Identify which cell holds the provided text, then report its [x, y] central coordinate. 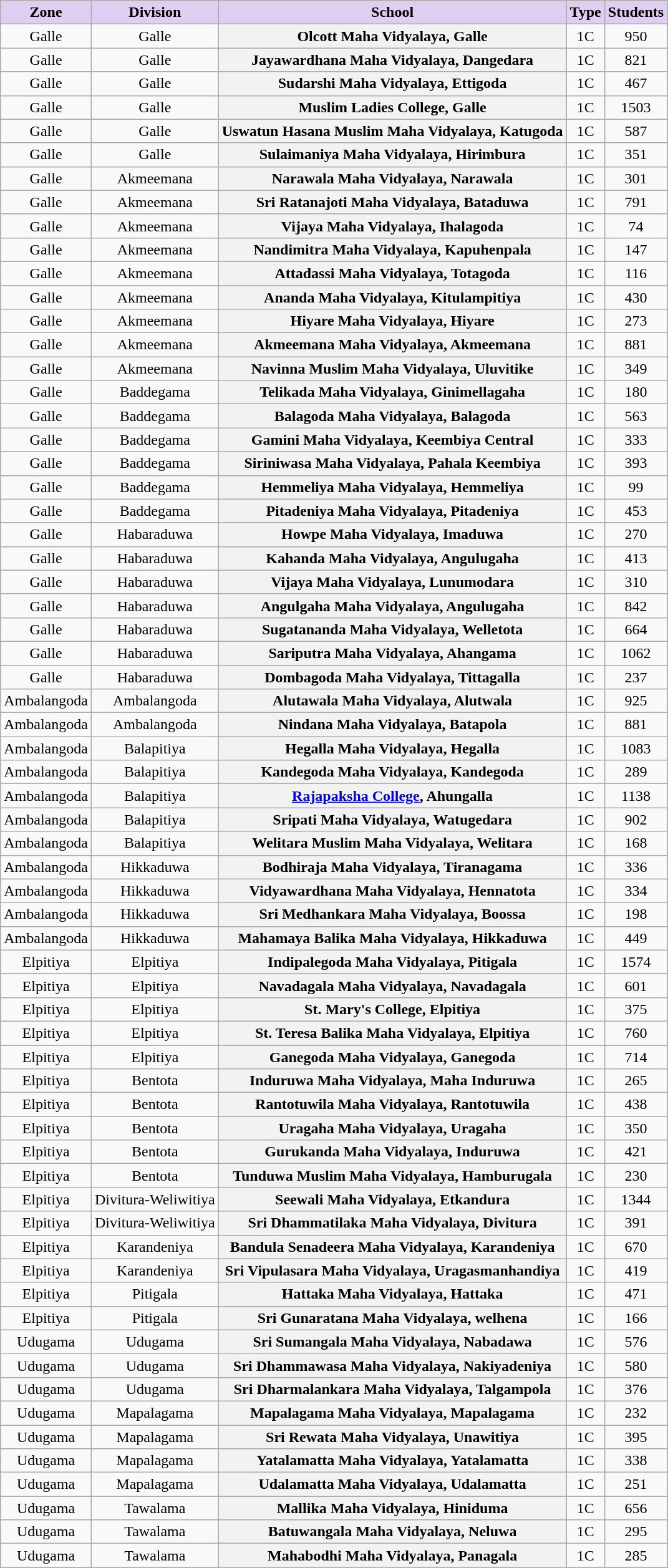
Kandegoda Maha Vidyalaya, Kandegoda [392, 772]
Ganegoda Maha Vidyalaya, Ganegoda [392, 1057]
Gamini Maha Vidyalaya, Keembiya Central [392, 440]
587 [636, 131]
471 [636, 1294]
438 [636, 1105]
Akmeemana Maha Vidyalaya, Akmeemana [392, 345]
Sariputra Maha Vidyalaya, Ahangama [392, 653]
760 [636, 1033]
Sri Dhammawasa Maha Vidyalaya, Nakiyadeniya [392, 1365]
Tunduwa Muslim Maha Vidyalaya, Hamburugala [392, 1176]
Induruwa Maha Vidyalaya, Maha Induruwa [392, 1081]
Nandimitra Maha Vidyalaya, Kapuhenpala [392, 249]
285 [636, 1556]
413 [636, 558]
Uswatun Hasana Muslim Maha Vidyalaya, Katugoda [392, 131]
Vijaya Maha Vidyalaya, Lunumodara [392, 582]
375 [636, 1009]
Howpe Maha Vidyalaya, Imaduwa [392, 535]
791 [636, 202]
116 [636, 273]
Pitadeniya Maha Vidyalaya, Pitadeniya [392, 511]
393 [636, 463]
Muslim Ladies College, Galle [392, 107]
301 [636, 178]
Jayawardhana Maha Vidyalaya, Dangedara [392, 60]
453 [636, 511]
Students [636, 12]
1503 [636, 107]
Narawala Maha Vidyalaya, Narawala [392, 178]
925 [636, 701]
950 [636, 36]
670 [636, 1247]
714 [636, 1057]
Seewali Maha Vidyalaya, Etkandura [392, 1199]
Navinna Muslim Maha Vidyalaya, Uluvitike [392, 369]
Sri Dharmalankara Maha Vidyalaya, Talgampola [392, 1389]
1138 [636, 796]
Mahabodhi Maha Vidyalaya, Panagala [392, 1556]
Gurukanda Maha Vidyalaya, Induruwa [392, 1152]
180 [636, 392]
576 [636, 1342]
334 [636, 891]
1083 [636, 748]
430 [636, 298]
Bodhiraja Maha Vidyalaya, Tiranagama [392, 867]
395 [636, 1436]
1574 [636, 962]
Uragaha Maha Vidyalaya, Uragaha [392, 1128]
Sri Dhammatilaka Maha Vidyalaya, Divitura [392, 1223]
230 [636, 1176]
270 [636, 535]
Mahamaya Balika Maha Vidyalaya, Hikkaduwa [392, 938]
351 [636, 155]
333 [636, 440]
Balagoda Maha Vidyalaya, Balagoda [392, 416]
Division [155, 12]
Dombagoda Maha Vidyalaya, Tittagalla [392, 677]
Hegalla Maha Vidyalaya, Hegalla [392, 748]
Vijaya Maha Vidyalaya, Ihalagoda [392, 226]
349 [636, 369]
Ananda Maha Vidyalaya, Kitulampitiya [392, 298]
99 [636, 487]
376 [636, 1389]
656 [636, 1508]
Sudarshi Maha Vidyalaya, Ettigoda [392, 84]
Telikada Maha Vidyalaya, Ginimellagaha [392, 392]
237 [636, 677]
1062 [636, 653]
273 [636, 321]
601 [636, 985]
421 [636, 1152]
Olcott Maha Vidyalaya, Galle [392, 36]
Udalamatta Maha Vidyalaya, Udalamatta [392, 1484]
289 [636, 772]
St. Teresa Balika Maha Vidyalaya, Elpitiya [392, 1033]
580 [636, 1365]
Rajapaksha College, Ahungalla [392, 796]
350 [636, 1128]
168 [636, 843]
Nindana Maha Vidyalaya, Batapola [392, 725]
Rantotuwila Maha Vidyalaya, Rantotuwila [392, 1105]
664 [636, 629]
198 [636, 914]
Alutawala Maha Vidyalaya, Alutwala [392, 701]
Sri Ratanajoti Maha Vidyalaya, Bataduwa [392, 202]
Siriniwasa Maha Vidyalaya, Pahala Keembiya [392, 463]
Sulaimaniya Maha Vidyalaya, Hirimbura [392, 155]
251 [636, 1484]
Kahanda Maha Vidyalaya, Angulugaha [392, 558]
Zone [46, 12]
Sri Medhankara Maha Vidyalaya, Boossa [392, 914]
Bandula Senadeera Maha Vidyalaya, Karandeniya [392, 1247]
419 [636, 1270]
391 [636, 1223]
74 [636, 226]
Sri Sumangala Maha Vidyalaya, Nabadawa [392, 1342]
Yatalamatta Maha Vidyalaya, Yatalamatta [392, 1461]
232 [636, 1413]
147 [636, 249]
Sri Rewata Maha Vidyalaya, Unawitiya [392, 1436]
310 [636, 582]
Type [585, 12]
Hemmeliya Maha Vidyalaya, Hemmeliya [392, 487]
Vidyawardhana Maha Vidyalaya, Hennatota [392, 891]
Welitara Muslim Maha Vidyalaya, Welitara [392, 843]
467 [636, 84]
Navadagala Maha Vidyalaya, Navadagala [392, 985]
166 [636, 1318]
Sri Gunaratana Maha Vidyalaya, welhena [392, 1318]
Mallika Maha Vidyalaya, Hiniduma [392, 1508]
Attadassi Maha Vidyalaya, Totagoda [392, 273]
School [392, 12]
563 [636, 416]
821 [636, 60]
St. Mary's College, Elpitiya [392, 1009]
1344 [636, 1199]
Hattaka Maha Vidyalaya, Hattaka [392, 1294]
Angulgaha Maha Vidyalaya, Angulugaha [392, 606]
449 [636, 938]
Sugatananda Maha Vidyalaya, Welletota [392, 629]
902 [636, 820]
Batuwangala Maha Vidyalaya, Neluwa [392, 1532]
Indipalegoda Maha Vidyalaya, Pitigala [392, 962]
Hiyare Maha Vidyalaya, Hiyare [392, 321]
336 [636, 867]
Sri Vipulasara Maha Vidyalaya, Uragasmanhandiya [392, 1270]
295 [636, 1532]
Mapalagama Maha Vidyalaya, Mapalagama [392, 1413]
338 [636, 1461]
265 [636, 1081]
Sripati Maha Vidyalaya, Watugedara [392, 820]
842 [636, 606]
